Return the [x, y] coordinate for the center point of the cell that contains the specified text.  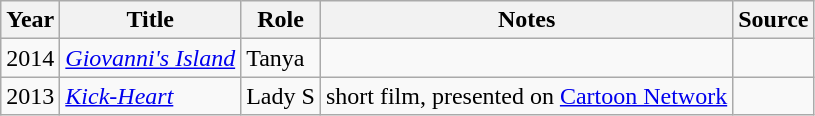
Giovanni's Island [150, 58]
Tanya [281, 58]
Year [30, 20]
2013 [30, 96]
Source [774, 20]
Title [150, 20]
Notes [526, 20]
short film, presented on Cartoon Network [526, 96]
Role [281, 20]
Kick-Heart [150, 96]
2014 [30, 58]
Lady S [281, 96]
